Pinpoint the cell where the given text exists, returning its (x, y) midpoint coordinate. 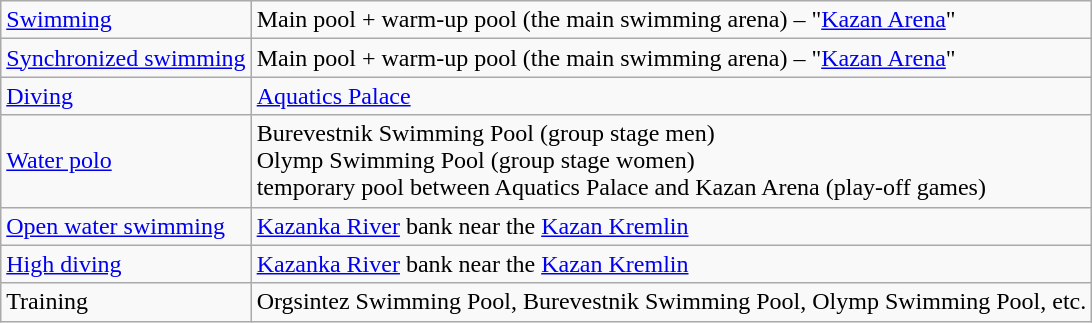
Diving (126, 96)
Water polo (126, 161)
Training (126, 302)
Orgsintez Swimming Pool, Burevestnik Swimming Pool, Olymp Swimming Pool, etc. (672, 302)
Open water swimming (126, 226)
Swimming (126, 20)
Aquatics Palace (672, 96)
Synchronized swimming (126, 58)
High diving (126, 264)
